Search for the cell housing the specified text and yield its (X, Y) center coordinate. 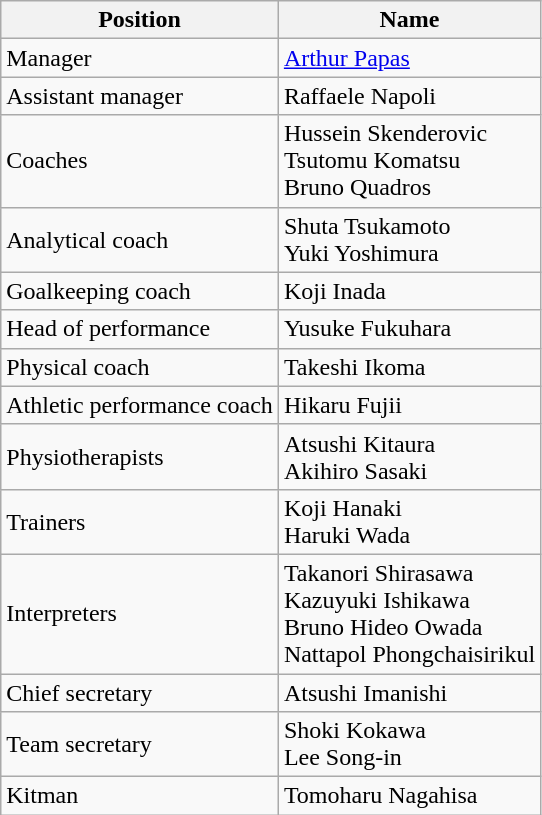
Athletic performance coach (140, 405)
Arthur Papas (409, 58)
Yusuke Fukuhara (409, 329)
Shoki Kokawa Lee Song-in (409, 744)
Manager (140, 58)
Head of performance (140, 329)
Team secretary (140, 744)
Raffaele Napoli (409, 96)
Physiotherapists (140, 456)
Takeshi Ikoma (409, 367)
Takanori Shirasawa Kazuyuki Ishikawa Bruno Hideo Owada Nattapol Phongchaisirikul (409, 614)
Koji Hanaki Haruki Wada (409, 522)
Goalkeeping coach (140, 291)
Analytical coach (140, 240)
Koji Inada (409, 291)
Hussein Skenderovic Tsutomu Komatsu Bruno Quadros (409, 161)
Assistant manager (140, 96)
Atsushi Imanishi (409, 693)
Hikaru Fujii (409, 405)
Tomoharu Nagahisa (409, 796)
Trainers (140, 522)
Name (409, 20)
Coaches (140, 161)
Atsushi Kitaura Akihiro Sasaki (409, 456)
Shuta Tsukamoto Yuki Yoshimura (409, 240)
Physical coach (140, 367)
Interpreters (140, 614)
Chief secretary (140, 693)
Kitman (140, 796)
Position (140, 20)
